Pinpoint the cell where the given text exists, returning its [X, Y] midpoint coordinate. 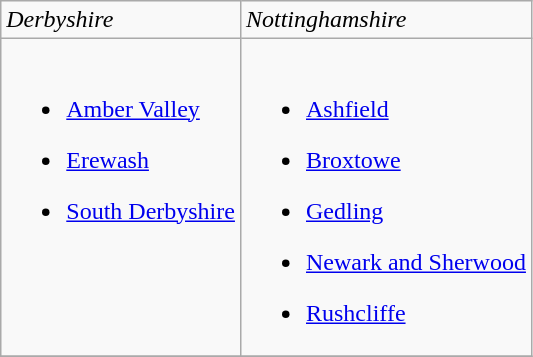
AshfieldBroxtoweGedlingNewark and SherwoodRushcliffe [386, 198]
Derbyshire [121, 20]
Amber ValleyErewashSouth Derbyshire [121, 198]
Nottinghamshire [386, 20]
